Detect which cell encompasses the target text, then output its [X, Y] center coordinate. 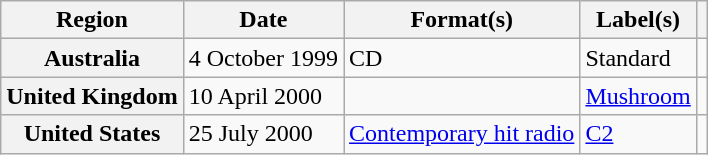
CD [462, 58]
25 July 2000 [263, 134]
Mushroom [638, 96]
Region [92, 20]
Format(s) [462, 20]
United States [92, 134]
Label(s) [638, 20]
C2 [638, 134]
Date [263, 20]
Contemporary hit radio [462, 134]
Standard [638, 58]
United Kingdom [92, 96]
4 October 1999 [263, 58]
Australia [92, 58]
10 April 2000 [263, 96]
